For the text-containing cell, return its midpoint in (x, y) coordinate format. 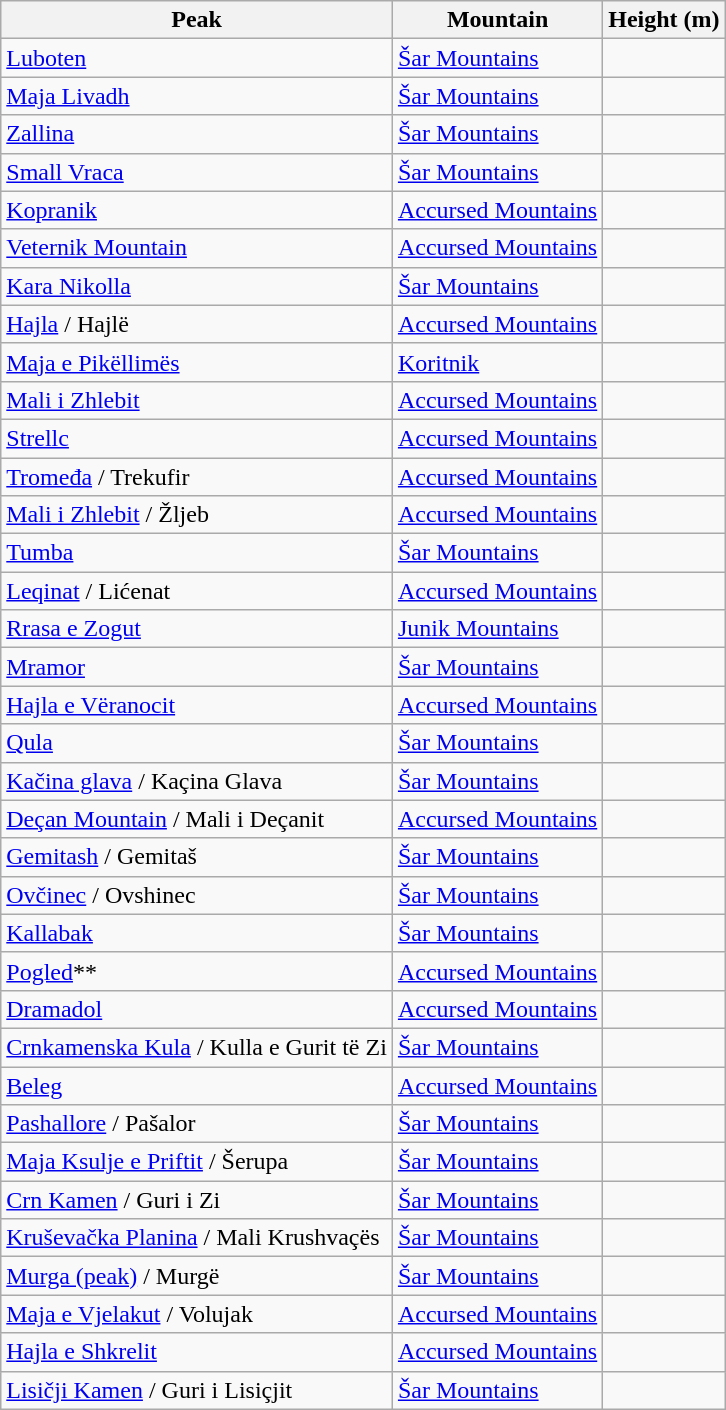
Beleg (197, 1085)
Pogled** (197, 971)
Mali i Zhlebit (197, 400)
Pashallore / Pašalor (197, 1124)
Hajla / Hajlë (197, 324)
Maja Livadh (197, 96)
Zallina (197, 134)
Crnkamenska Kula / Kulla e Gurit të Zi (197, 1047)
Tumba (197, 553)
Mali i Zhlebit / Žljeb (197, 515)
Lisičji Kamen / Guri i Lisiçjit (197, 1390)
Mramor (197, 667)
Small Vraca (197, 172)
Rrаsa e Zogut (197, 629)
Leqinat / Lićenat (197, 591)
Strellc (197, 438)
Gemitash / Gemitaš (197, 857)
Dramadol (197, 1009)
Mountain (497, 20)
Height (m) (664, 20)
Hajla e Shkrelit (197, 1352)
Peak (197, 20)
Kopranik (197, 210)
Koritnik (497, 362)
Qula (197, 743)
Luboten (197, 58)
Deçan Mountain / Mali i Deçanit (197, 819)
Junik Mountains (497, 629)
Tromeđa / Trekufir (197, 477)
Hajla e Vëranocit (197, 705)
Kara Nikolla (197, 286)
Kačina glava / Kaçina Glava (197, 781)
Veternik Mountain (197, 248)
Crn Kamen / Guri i Zi (197, 1200)
Kruševačka Planina / Mali Krushvaçës (197, 1238)
Ovčinec / Ovshinec (197, 895)
Kallabak (197, 933)
Maja Ksulje e Priftit / Šerupa (197, 1162)
Maja e Vjelakut / Volujak (197, 1314)
Murga (peak) / Murgë (197, 1276)
Maja e Pikëllimës (197, 362)
